For the text-containing cell, return its midpoint in [x, y] coordinate format. 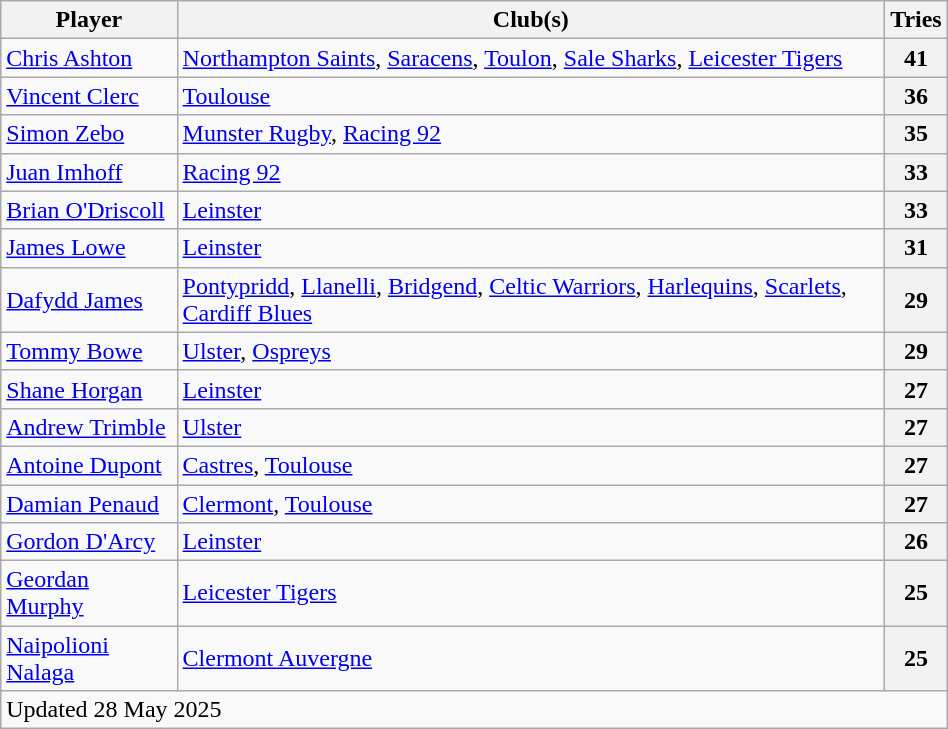
Ulster, Ospreys [531, 351]
Andrew Trimble [89, 427]
Vincent Clerc [89, 96]
Gordon D'Arcy [89, 542]
Ulster [531, 427]
Racing 92 [531, 172]
Antoine Dupont [89, 465]
Clermont, Toulouse [531, 503]
James Lowe [89, 248]
Simon Zebo [89, 134]
Northampton Saints, Saracens, Toulon, Sale Sharks, Leicester Tigers [531, 58]
41 [916, 58]
Juan Imhoff [89, 172]
Brian O'Driscoll [89, 210]
Castres, Toulouse [531, 465]
Chris Ashton [89, 58]
Tries [916, 20]
Clermont Auvergne [531, 658]
35 [916, 134]
Geordan Murphy [89, 594]
Tommy Bowe [89, 351]
Leicester Tigers [531, 594]
Updated 28 May 2025 [474, 710]
36 [916, 96]
Damian Penaud [89, 503]
Naipolioni Nalaga [89, 658]
Player [89, 20]
26 [916, 542]
31 [916, 248]
Shane Horgan [89, 389]
Toulouse [531, 96]
Dafydd James [89, 300]
Munster Rugby, Racing 92 [531, 134]
Pontypridd, Llanelli, Bridgend, Celtic Warriors, Harlequins, Scarlets, Cardiff Blues [531, 300]
Club(s) [531, 20]
